Return [x, y] of the center of cell containing provided text 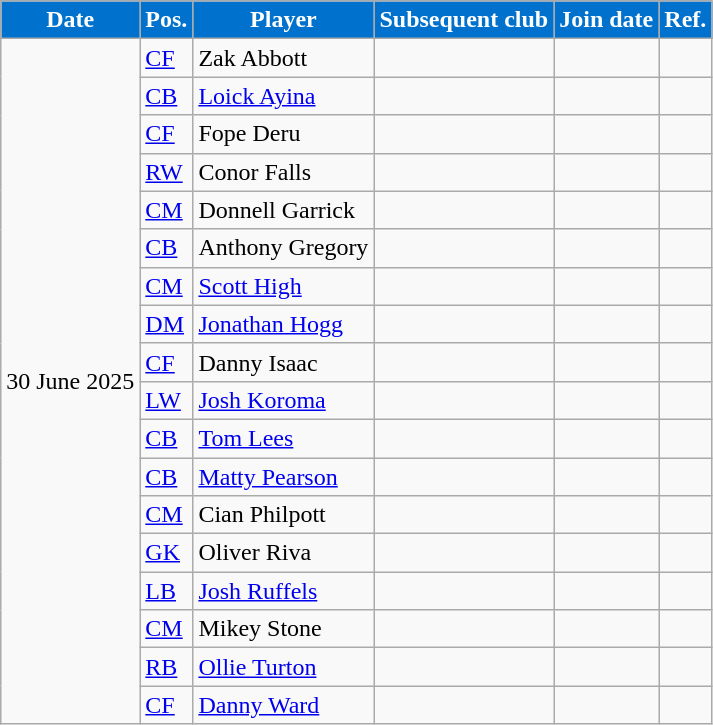
Join date [606, 20]
Pos. [166, 20]
DM [166, 324]
GK [166, 553]
Anthony Gregory [284, 248]
RB [166, 667]
Ollie Turton [284, 667]
LB [166, 591]
Subsequent club [464, 20]
Tom Lees [284, 438]
Player [284, 20]
30 June 2025 [70, 382]
Matty Pearson [284, 477]
Josh Ruffels [284, 591]
Zak Abbott [284, 58]
Danny Ward [284, 705]
RW [166, 172]
Danny Isaac [284, 362]
Conor Falls [284, 172]
Date [70, 20]
Ref. [686, 20]
Cian Philpott [284, 515]
Oliver Riva [284, 553]
Fope Deru [284, 134]
Loick Ayina [284, 96]
Josh Koroma [284, 400]
Scott High [284, 286]
Mikey Stone [284, 629]
Donnell Garrick [284, 210]
LW [166, 400]
Jonathan Hogg [284, 324]
